Return (X, Y) of the center of cell containing provided text 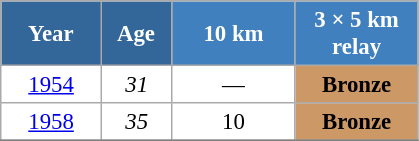
31 (136, 85)
1958 (52, 122)
— (234, 85)
Year (52, 34)
10 km (234, 34)
35 (136, 122)
1954 (52, 85)
Age (136, 34)
3 × 5 km relay (356, 34)
10 (234, 122)
